For the text-containing cell, return its midpoint in [X, Y] coordinate format. 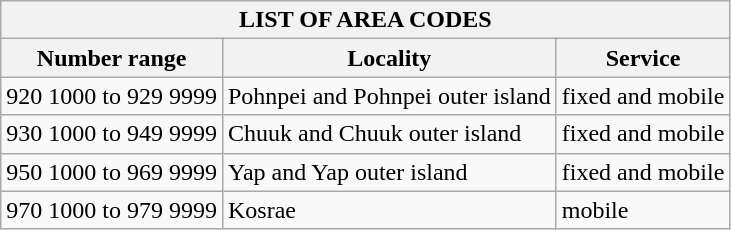
Chuuk and Chuuk outer island [389, 134]
Service [643, 58]
Locality [389, 58]
mobile [643, 210]
970 1000 to 979 9999 [112, 210]
920 1000 to 929 9999 [112, 96]
Yap and Yap outer island [389, 172]
Pohnpei and Pohnpei outer island [389, 96]
Kosrae [389, 210]
Number range [112, 58]
LIST OF AREA CODES [366, 20]
950 1000 to 969 9999 [112, 172]
930 1000 to 949 9999 [112, 134]
